Locate the cell with the specified text and output its (x, y) center coordinate. 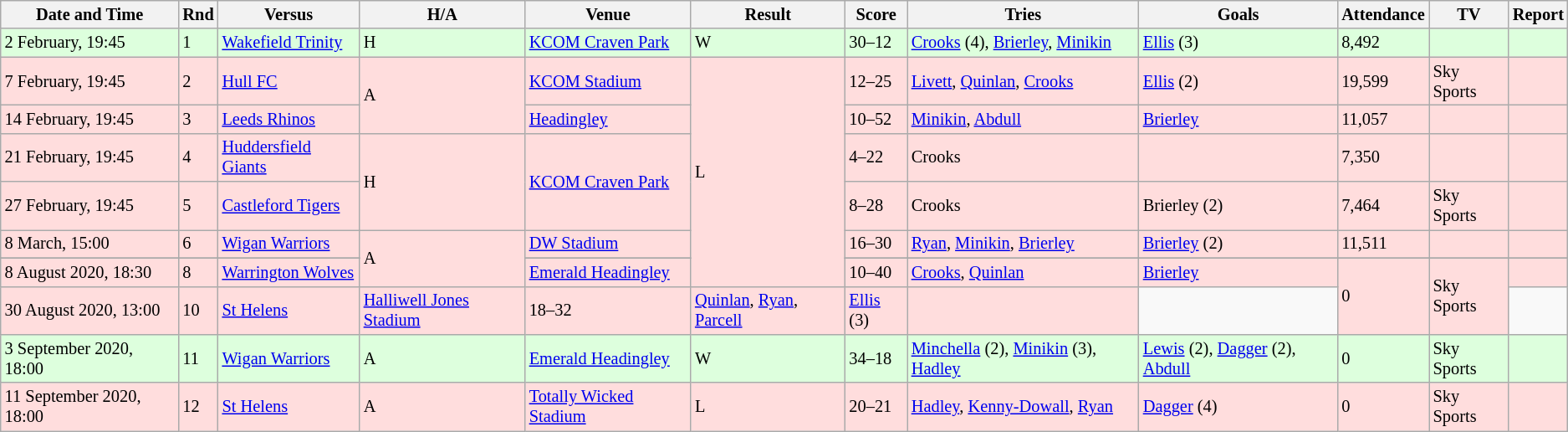
KCOM Stadium (608, 81)
Date and Time (90, 14)
TV (1468, 14)
Lewis (2), Dagger (2), Abdull (1238, 358)
3 September 2020, 18:00 (90, 358)
Crooks (4), Brierley, Minikin (1024, 43)
2 (199, 81)
4 (199, 157)
Dagger (4) (1238, 407)
Attendance (1383, 14)
Score (876, 14)
Rnd (199, 14)
8 March, 15:00 (90, 244)
2 February, 19:45 (90, 43)
21 February, 19:45 (90, 157)
Versus (289, 14)
30–12 (876, 43)
Quinlan, Ryan, Parcell (768, 311)
11 (199, 358)
3 (199, 119)
1 (199, 43)
Venue (608, 14)
27 February, 19:45 (90, 206)
Leeds Rhinos (289, 119)
19,599 (1383, 81)
Warrington Wolves (289, 272)
4–22 (876, 157)
30 August 2020, 13:00 (90, 311)
Ryan, Minikin, Brierley (1024, 244)
10 (199, 311)
18–32 (608, 311)
11 September 2020, 18:00 (90, 407)
8–28 (876, 206)
Minchella (2), Minikin (3), Hadley (1024, 358)
Tries (1024, 14)
Hadley, Kenny-Dowall, Ryan (1024, 407)
11,511 (1383, 244)
11,057 (1383, 119)
7,350 (1383, 157)
12 (199, 407)
H/A (442, 14)
DW Stadium (608, 244)
14 February, 19:45 (90, 119)
Huddersfield Giants (289, 157)
Ellis (2) (1238, 81)
20–21 (876, 407)
Livett, Quinlan, Crooks (1024, 81)
Castleford Tigers (289, 206)
7 February, 19:45 (90, 81)
Wakefield Trinity (289, 43)
Result (768, 14)
10–40 (876, 272)
Halliwell Jones Stadium (442, 311)
5 (199, 206)
8 August 2020, 18:30 (90, 272)
10–52 (876, 119)
Report (1539, 14)
8,492 (1383, 43)
8 (199, 272)
6 (199, 244)
Totally Wicked Stadium (608, 407)
Crooks, Quinlan (1024, 272)
12–25 (876, 81)
16–30 (876, 244)
34–18 (876, 358)
Goals (1238, 14)
Hull FC (289, 81)
Headingley (608, 119)
7,464 (1383, 206)
Minikin, Abdull (1024, 119)
